From the cell containing the given text, extract its center point as (x, y) coordinate. 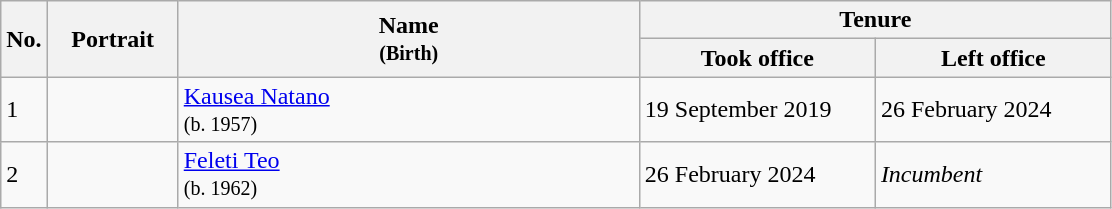
Incumbent (993, 174)
Name(Birth) (408, 39)
2 (24, 174)
Portrait (112, 39)
1 (24, 110)
Left office (993, 58)
Took office (757, 58)
19 September 2019 (757, 110)
Tenure (875, 20)
Feleti Teo(b. 1962) (408, 174)
No. (24, 39)
Kausea Natano(b. 1957) (408, 110)
